Capture the cell that displays the provided text and extract its (X, Y) central coordinate. 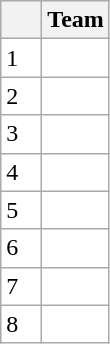
2 (22, 96)
Team (76, 20)
6 (22, 248)
1 (22, 58)
3 (22, 134)
4 (22, 172)
5 (22, 210)
7 (22, 286)
8 (22, 324)
